Provide the [X, Y] coordinate of the cell's center where the given text is located.  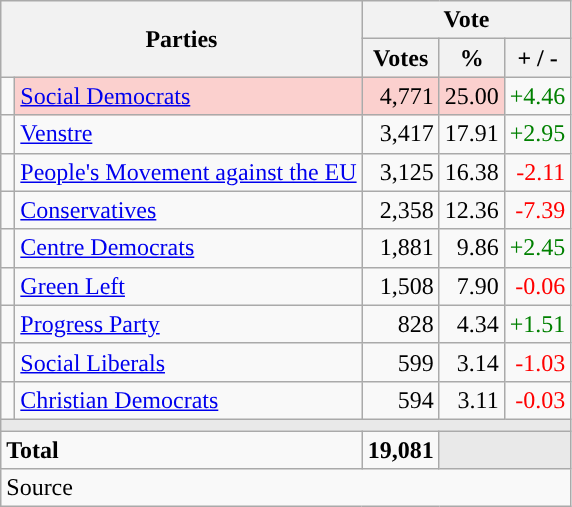
Votes [400, 58]
-0.06 [538, 286]
% [472, 58]
9.86 [472, 248]
2,358 [400, 210]
7.90 [472, 286]
Social Democrats [188, 96]
Green Left [188, 286]
1,881 [400, 248]
Social Liberals [188, 362]
+4.46 [538, 96]
Vote [466, 20]
+2.45 [538, 248]
People's Movement against the EU [188, 172]
Total [182, 449]
594 [400, 400]
19,081 [400, 449]
Centre Democrats [188, 248]
Conservatives [188, 210]
3,125 [400, 172]
3.14 [472, 362]
+1.51 [538, 324]
1,508 [400, 286]
4,771 [400, 96]
599 [400, 362]
25.00 [472, 96]
16.38 [472, 172]
17.91 [472, 134]
Progress Party [188, 324]
4.34 [472, 324]
Venstre [188, 134]
Source [286, 488]
-0.03 [538, 400]
12.36 [472, 210]
-7.39 [538, 210]
Christian Democrats [188, 400]
Parties [182, 39]
828 [400, 324]
-2.11 [538, 172]
3,417 [400, 134]
+ / - [538, 58]
3.11 [472, 400]
+2.95 [538, 134]
-1.03 [538, 362]
